Output the (X, Y) coordinate of the center of the cell containing the given text.  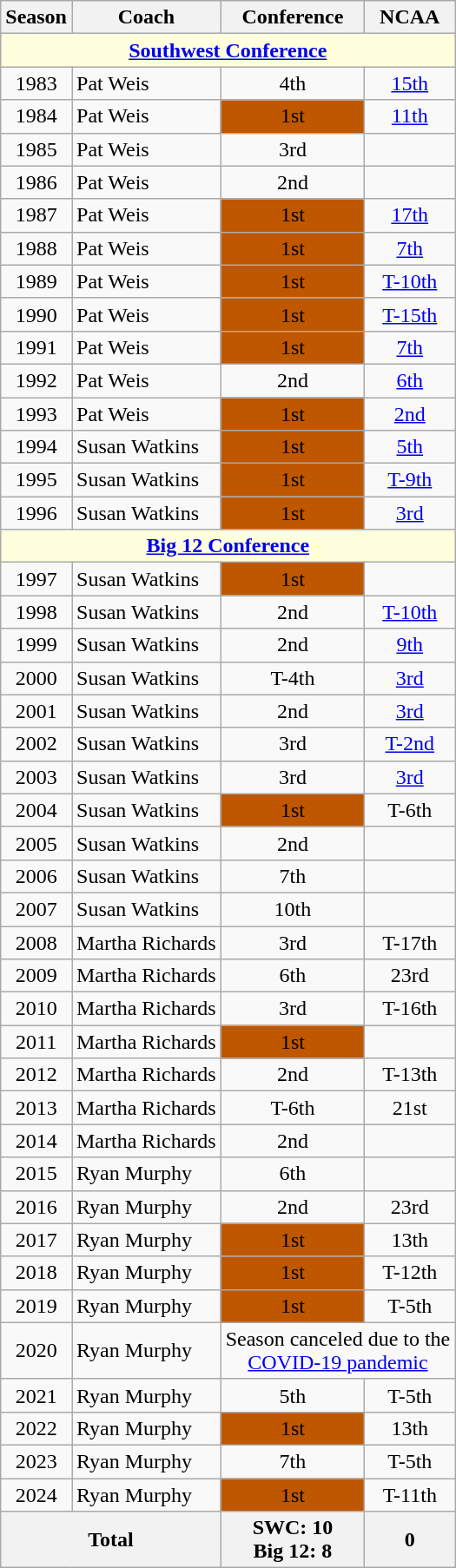
T-2nd (410, 744)
1997 (36, 579)
1994 (36, 447)
Big 12 Conference (228, 546)
10th (293, 909)
Season canceled due to theCOVID-19 pandemic (338, 1351)
1983 (36, 83)
2016 (36, 1207)
1996 (36, 513)
2006 (36, 876)
1985 (36, 149)
1998 (36, 612)
9th (410, 645)
Southwest Conference (228, 50)
1989 (36, 281)
T-17th (410, 942)
1986 (36, 182)
11th (410, 116)
2021 (36, 1395)
2011 (36, 1042)
2018 (36, 1273)
1993 (36, 414)
1988 (36, 248)
SWC: 10Big 12: 8 (293, 1540)
1992 (36, 380)
2001 (36, 711)
2009 (36, 976)
2008 (36, 942)
2000 (36, 678)
2014 (36, 1141)
T-16th (410, 1009)
Coach (146, 17)
2023 (36, 1461)
1995 (36, 480)
15th (410, 83)
T-13th (410, 1075)
2019 (36, 1306)
1990 (36, 314)
1987 (36, 215)
T-11th (410, 1494)
2013 (36, 1108)
2002 (36, 744)
T-4th (293, 678)
1999 (36, 645)
2010 (36, 1009)
Total (111, 1540)
2022 (36, 1428)
4th (293, 83)
2017 (36, 1240)
T-15th (410, 314)
2024 (36, 1494)
T-9th (410, 480)
1984 (36, 116)
2003 (36, 777)
Season (36, 17)
21st (410, 1108)
T-12th (410, 1273)
2015 (36, 1174)
2004 (36, 810)
Conference (293, 17)
2005 (36, 843)
0 (410, 1540)
17th (410, 215)
2007 (36, 909)
NCAA (410, 17)
1991 (36, 347)
2012 (36, 1075)
2020 (36, 1351)
